Output the [X, Y] coordinate of the center of the cell containing the given text.  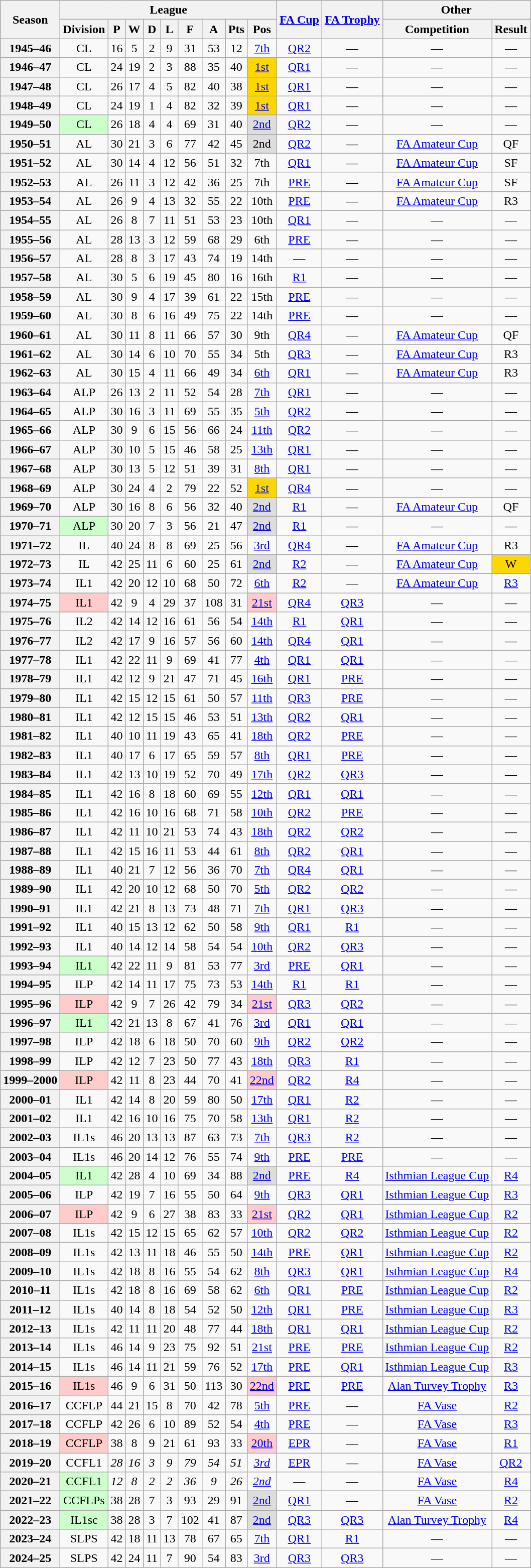
1972–73 [30, 564]
2022–23 [30, 1520]
2000–01 [30, 1099]
2002–03 [30, 1137]
1999–2000 [30, 1080]
113 [214, 1386]
CCFLPs [84, 1501]
2016–17 [30, 1405]
63 [214, 1137]
1993–94 [30, 966]
2014–15 [30, 1367]
27 [170, 1214]
2005–06 [30, 1195]
1955–56 [30, 239]
1961–62 [30, 354]
2003–04 [30, 1156]
2001–02 [30, 1118]
F [190, 29]
1952–53 [30, 182]
Other [456, 10]
1989–90 [30, 889]
Season [30, 20]
1962–63 [30, 373]
1996–97 [30, 1023]
1967–68 [30, 468]
1975–76 [30, 622]
2010–11 [30, 1290]
1977–78 [30, 660]
15th [262, 297]
1946–47 [30, 67]
2015–16 [30, 1386]
2007–08 [30, 1233]
108 [214, 602]
2024–25 [30, 1558]
1965–66 [30, 430]
1992–93 [30, 946]
64 [236, 1195]
1968–69 [30, 488]
D [152, 29]
1997–98 [30, 1042]
1964–65 [30, 411]
1983–84 [30, 774]
1951–52 [30, 163]
1971–72 [30, 545]
1945–46 [30, 48]
2008–09 [30, 1252]
1981–82 [30, 736]
Competition [437, 29]
1960–61 [30, 335]
1984–85 [30, 793]
1991–92 [30, 927]
2004–05 [30, 1176]
A [214, 29]
2023–24 [30, 1539]
90 [190, 1558]
102 [190, 1520]
Division [84, 29]
1998–99 [30, 1061]
2009–10 [30, 1271]
1953–54 [30, 201]
2006–07 [30, 1214]
2021–22 [30, 1501]
1986–87 [30, 831]
1963–64 [30, 392]
2012–13 [30, 1329]
1957–58 [30, 278]
1950–51 [30, 144]
91 [236, 1501]
20th [262, 1443]
P [116, 29]
1995–96 [30, 1004]
1982–83 [30, 755]
Pos [262, 29]
1970–71 [30, 526]
1973–74 [30, 583]
L [170, 29]
2018–19 [30, 1443]
37 [190, 602]
1979–80 [30, 698]
1974–75 [30, 602]
1976–77 [30, 641]
1 [152, 105]
1958–59 [30, 297]
1987–88 [30, 851]
1994–95 [30, 985]
1947–48 [30, 86]
1978–79 [30, 679]
1959–60 [30, 316]
1949–50 [30, 125]
IL1sc [84, 1520]
2019–20 [30, 1463]
2011–12 [30, 1309]
FA Cup [299, 20]
1988–89 [30, 870]
1966–67 [30, 449]
89 [190, 1424]
81 [190, 966]
2020–21 [30, 1482]
1969–70 [30, 507]
FA Trophy [352, 20]
2017–18 [30, 1424]
2013–14 [30, 1348]
1956–57 [30, 259]
1954–55 [30, 220]
League [169, 10]
Pts [236, 29]
1985–86 [30, 812]
1948–49 [30, 105]
72 [236, 583]
1980–81 [30, 717]
1990–91 [30, 908]
92 [214, 1348]
Result [511, 29]
